Determine the [x, y] coordinate at the center of the cell enclosing the given text.  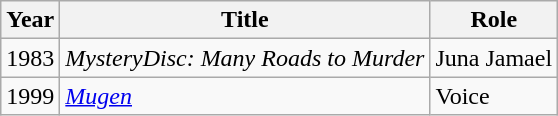
MysteryDisc: Many Roads to Murder [245, 58]
1983 [30, 58]
Mugen [245, 96]
Title [245, 20]
Voice [494, 96]
Juna Jamael [494, 58]
Role [494, 20]
Year [30, 20]
1999 [30, 96]
